Search for the cell housing the specified text and yield its (X, Y) center coordinate. 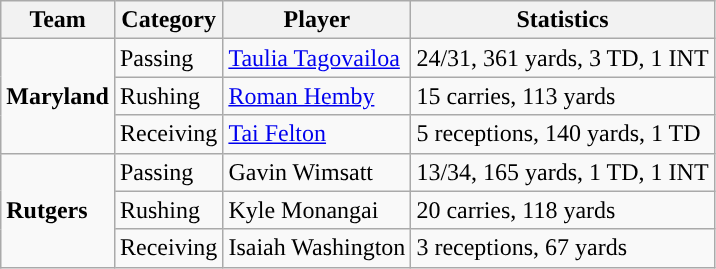
Tai Felton (317, 134)
13/34, 165 yards, 1 TD, 1 INT (562, 172)
Maryland (58, 96)
5 receptions, 140 yards, 1 TD (562, 134)
15 carries, 113 yards (562, 96)
Player (317, 20)
Gavin Wimsatt (317, 172)
20 carries, 118 yards (562, 210)
3 receptions, 67 yards (562, 248)
Category (168, 20)
Rutgers (58, 210)
24/31, 361 yards, 3 TD, 1 INT (562, 58)
Kyle Monangai (317, 210)
Taulia Tagovailoa (317, 58)
Statistics (562, 20)
Roman Hemby (317, 96)
Isaiah Washington (317, 248)
Team (58, 20)
